From the cell containing the given text, extract its center point as (X, Y) coordinate. 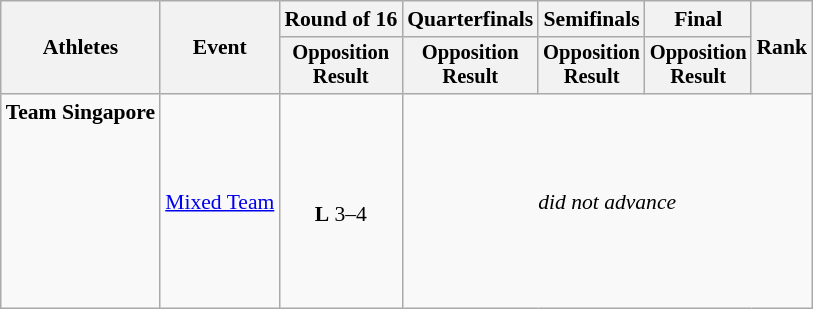
Rank (782, 48)
Athletes (80, 48)
Event (220, 48)
did not advance (607, 201)
Round of 16 (340, 19)
Semifinals (592, 19)
Final (698, 19)
Team Singapore (80, 201)
Mixed Team (220, 201)
L 3–4 (340, 201)
Quarterfinals (470, 19)
